Find where the given text appears and provide that cell's center as [x, y] coordinate. 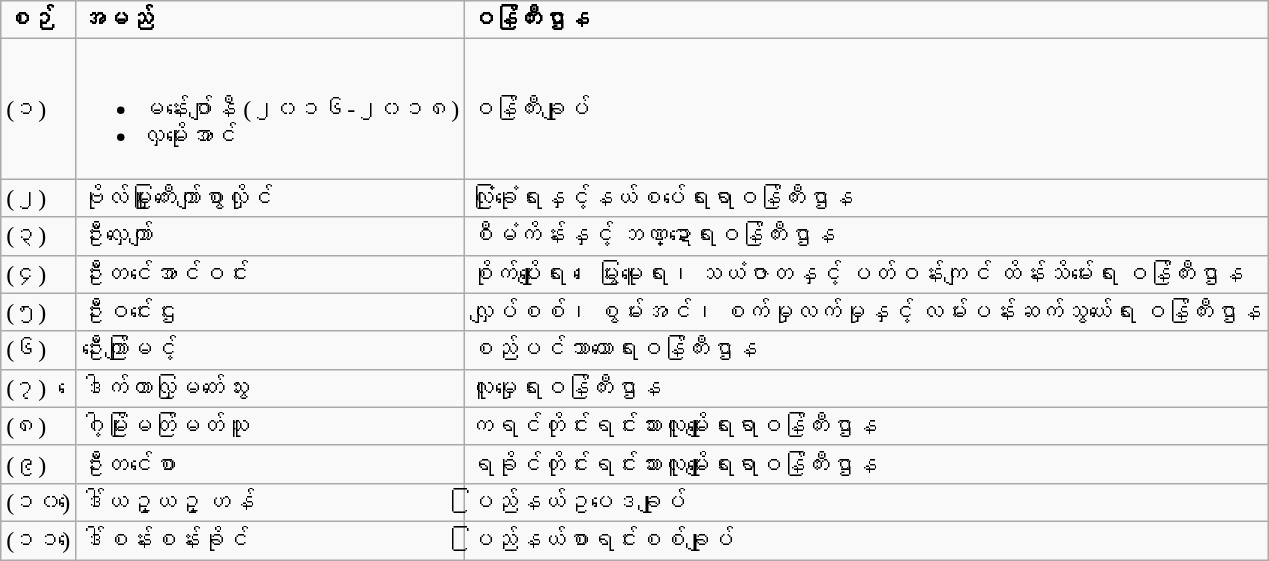
ဦးဝင်းဌေး [270, 312]
(၈) [38, 426]
ကရင်တိုင်းရင်းသားလူမျိုးရေးရာဝန်ကြီးဌာန [866, 426]
စည်ပင်သာယာရေးဝန်ကြီးဌာန [866, 350]
(၃) [38, 236]
လျှပ်စစ်၊ စွမ်းအင်၊ စက်မှုလက်မှုနှင့် လမ်းပန်းဆက်သွယ်ရေး ဝန်ကြီးဌာန [866, 312]
(၉) [38, 464]
(၅) [38, 312]
မန်းဂျော်နီ (၂၀၁၆-၂၀၁၈)လှမိုးအောင် [270, 109]
ပြည်နယ်စာရင်းစစ်ချုပ် [866, 540]
အမည် [270, 20]
(၆) [38, 350]
စီမံကိန်းနှင့် ဘဏ္ဍာရေးဝန်ကြီးဌာန [866, 236]
လူမှုရေးဝန်ကြီးဌာန [866, 388]
ဒေါ်ယဥ္ယဥ္ ဟန် [270, 502]
ဒေါ်စန်းစန်းခိုင် [270, 540]
စဉ် [38, 20]
ဦးလှကျော် [270, 236]
စိုက်ပျိုးရေး၊ မွေးမြူရေး၊ သယံဇာတနှင့် ပတ်ဝန်းကျင် ထိန်းသိမ်းရေး ဝန်ကြီးဌာန [866, 274]
(၁) [38, 109]
ဝန်ကြီးချုပ် [866, 109]
ဦးတင်အောင်ဝင်း [270, 274]
ဂါ့မိုးမြတ်မြတ်သူ [270, 426]
(၇) [38, 388]
ဦးတင်စော [270, 464]
ဦးကျော်မြင့် [270, 350]
ပြည်နယ်ဥပဒေချုပ် [866, 502]
(၁၁) [38, 540]
လုံခြုံရေးနှင့်နယ်စပ်ရေးရာဝန်ကြီးဌာန [866, 198]
ဒေါက်တာလှမြတ်သွေး [270, 388]
ရခိုင်တိုင်းရင်းသားလူမျိုးရေးရာဝန်ကြီးဌာန [866, 464]
(၂) [38, 198]
(၁၀) [38, 502]
(၄) [38, 274]
ဝန်ကြီးဌာန [866, 20]
ဗိုလ်မှူးကြီးကျော်စွာလှိုင် [270, 198]
